Find where the given text appears and provide that cell's center as (x, y) coordinate. 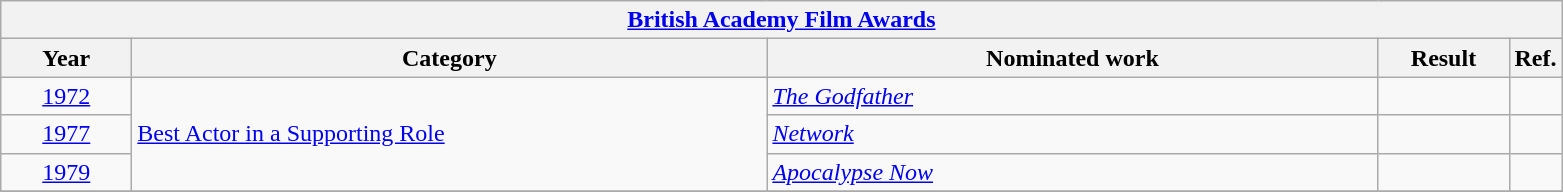
Year (66, 58)
British Academy Film Awards (782, 20)
Apocalypse Now (1072, 172)
1979 (66, 172)
Network (1072, 134)
Category (450, 58)
1972 (66, 96)
The Godfather (1072, 96)
Ref. (1536, 58)
Best Actor in a Supporting Role (450, 134)
1977 (66, 134)
Nominated work (1072, 58)
Result (1444, 58)
